Return [X, Y] of the center of cell containing provided text 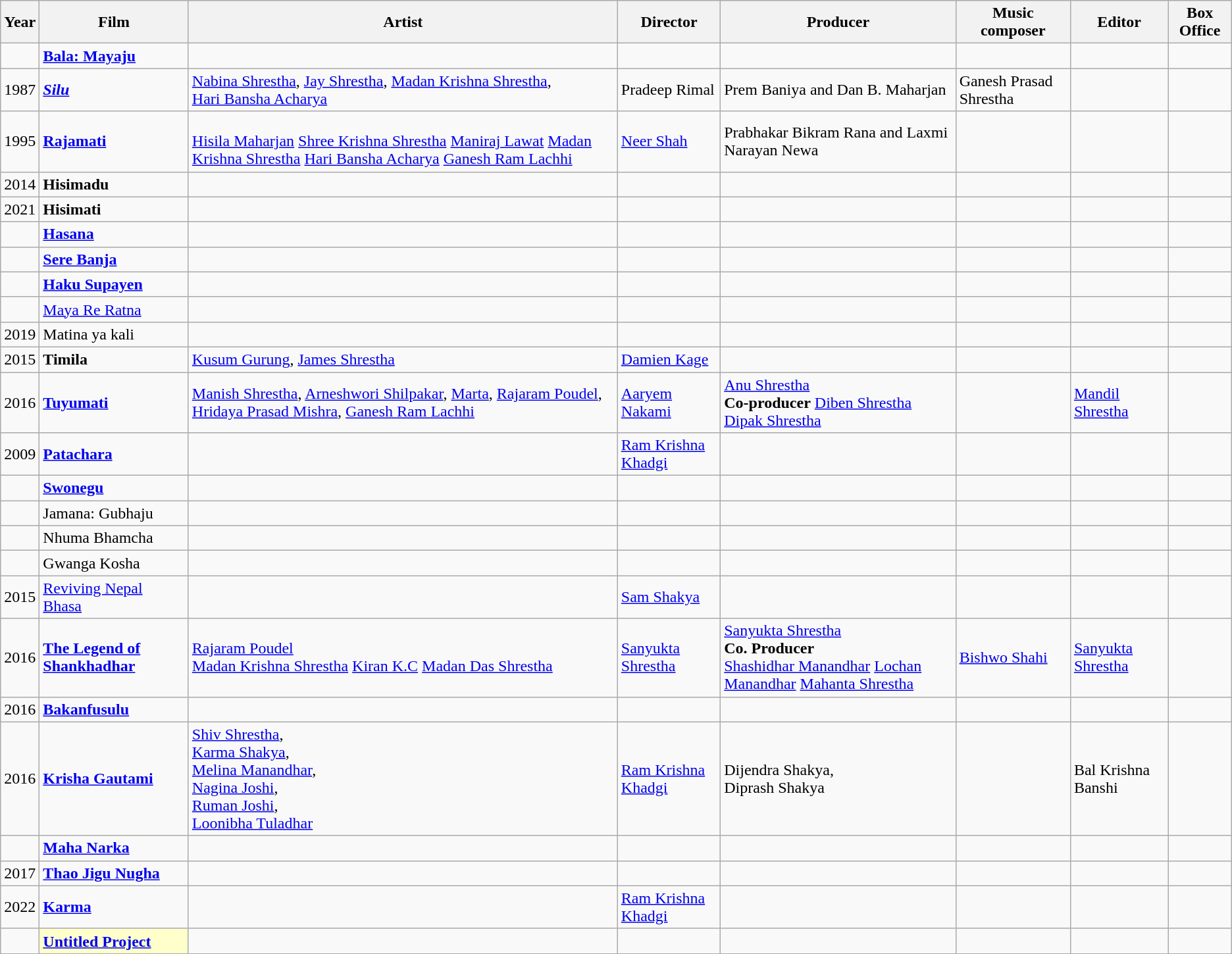
Pradeep Rimal [669, 89]
Sanyukta ShresthaCo. ProducerShashidhar Manandhar Lochan Manandhar Mahanta Shrestha [838, 658]
Ganesh Prasad Shrestha [1013, 89]
Prabhakar Bikram Rana and Laxmi Narayan Newa [838, 141]
Timila [114, 359]
Jamana: Gubhaju [114, 513]
Producer [838, 22]
Rajamati [114, 141]
Mandil Shrestha [1119, 403]
Gwanga Kosha [114, 563]
2009 [20, 454]
2014 [20, 184]
2017 [20, 873]
Neer Shah [669, 141]
Krisha Gautami [114, 779]
Haku Supayen [114, 284]
Maya Re Ratna [114, 309]
Thao Jigu Nugha [114, 873]
Nhuma Bhamcha [114, 538]
Tuyumati [114, 403]
2019 [20, 334]
1987 [20, 89]
Maha Narka [114, 848]
2021 [20, 209]
1995 [20, 141]
The Legend of Shankhadhar [114, 658]
Editor [1119, 22]
Damien Kage [669, 359]
Aaryem Nakami [669, 403]
Music composer [1013, 22]
Sere Banja [114, 259]
Bala: Mayaju [114, 56]
Year [20, 22]
Patachara [114, 454]
Bishwo Shahi [1013, 658]
Artist [403, 22]
Rajaram PoudelMadan Krishna Shrestha Kiran K.C Madan Das Shrestha [403, 658]
Karma [114, 907]
Swonegu [114, 488]
Bal Krishna Banshi [1119, 779]
Hisila Maharjan Shree Krishna Shrestha Maniraj Lawat Madan Krishna Shrestha Hari Bansha Acharya Ganesh Ram Lachhi [403, 141]
Shiv Shrestha, Karma Shakya, Melina Manandhar, Nagina Joshi, Ruman Joshi, Loonibha Tuladhar [403, 779]
2022 [20, 907]
Director [669, 22]
Kusum Gurung, James Shrestha [403, 359]
Sam Shakya [669, 597]
Bakanfusulu [114, 709]
Film [114, 22]
Hisimati [114, 209]
Prem Baniya and Dan B. Maharjan [838, 89]
Reviving Nepal Bhasa [114, 597]
Matina ya kali [114, 334]
Nabina Shrestha, Jay Shrestha, Madan Krishna Shrestha,Hari Bansha Acharya [403, 89]
Silu [114, 89]
Dijendra Shakya,Diprash Shakya [838, 779]
Box Office [1200, 22]
Hisimadu [114, 184]
Anu ShresthaCo-producer Diben Shrestha Dipak Shrestha [838, 403]
Hasana [114, 234]
Untitled Project [114, 941]
Manish Shrestha, Arneshwori Shilpakar, Marta, Rajaram Poudel, Hridaya Prasad Mishra, Ganesh Ram Lachhi [403, 403]
